Locate the cell with the specified text and output its (X, Y) center coordinate. 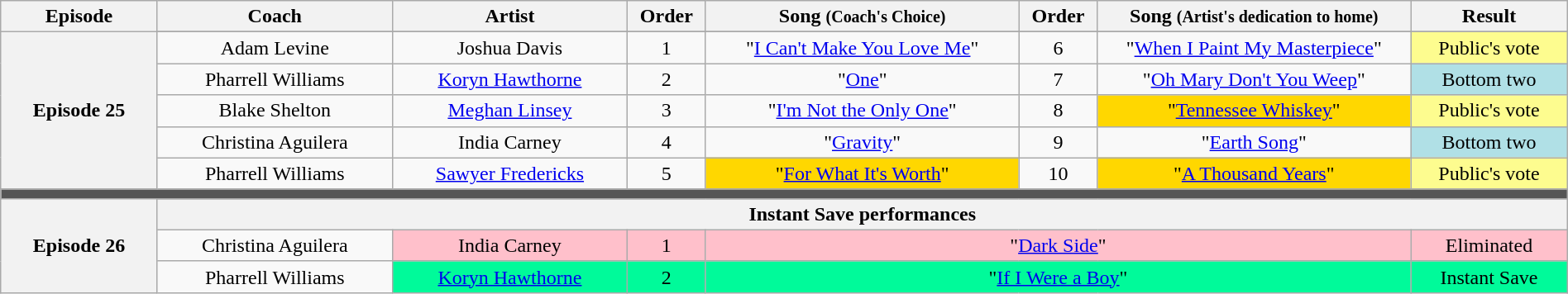
"One" (862, 79)
Instant Save performances (862, 214)
"If I Were a Boy" (1058, 277)
6 (1059, 48)
10 (1059, 173)
Joshua Davis (509, 48)
"Earth Song" (1254, 142)
Episode 25 (79, 111)
"A Thousand Years" (1254, 173)
"Dark Side" (1058, 245)
"Tennessee Whiskey" (1254, 111)
Eliminated (1489, 245)
Episode 26 (79, 245)
Song (Artist's dedication to home) (1254, 17)
5 (667, 173)
"I Can't Make You Love Me" (862, 48)
4 (667, 142)
"Gravity" (862, 142)
"For What It's Worth" (862, 173)
8 (1059, 111)
Adam Levine (275, 48)
"When I Paint My Masterpiece" (1254, 48)
9 (1059, 142)
Meghan Linsey (509, 111)
Song (Coach's Choice) (862, 17)
Instant Save (1489, 277)
"I'm Not the Only One" (862, 111)
Sawyer Fredericks (509, 173)
Coach (275, 17)
"Oh Mary Don't You Weep" (1254, 79)
Episode (79, 17)
3 (667, 111)
Blake Shelton (275, 111)
Result (1489, 17)
7 (1059, 79)
Artist (509, 17)
